Scan for the cell matching the given text and deliver its [x, y] coordinate at center. 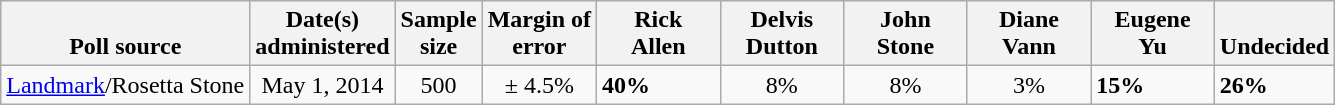
Landmark/Rosetta Stone [126, 85]
Samplesize [438, 34]
Undecided [1274, 34]
DianeVann [1029, 34]
EugeneYu [1153, 34]
500 [438, 85]
3% [1029, 85]
± 4.5% [539, 85]
May 1, 2014 [322, 85]
15% [1153, 85]
40% [659, 85]
Poll source [126, 34]
RickAllen [659, 34]
26% [1274, 85]
JohnStone [906, 34]
DelvisDutton [782, 34]
Date(s)administered [322, 34]
Margin oferror [539, 34]
